Return [x, y] of the center of cell containing provided text 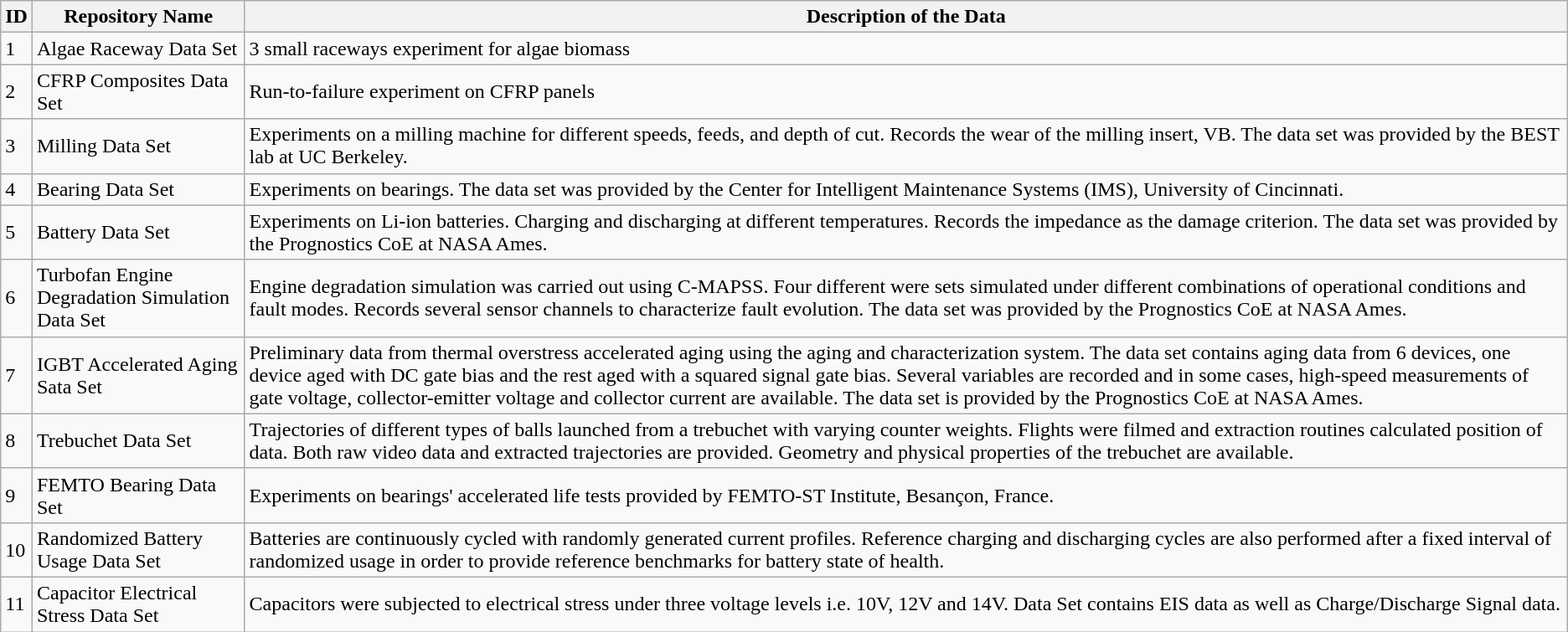
FEMTO Bearing Data Set [138, 496]
3 small raceways experiment for algae biomass [906, 49]
Turbofan Engine Degradation Simulation Data Set [138, 298]
10 [17, 549]
9 [17, 496]
Run-to-failure experiment on CFRP panels [906, 92]
Algae Raceway Data Set [138, 49]
Milling Data Set [138, 146]
IGBT Accelerated Aging Sata Set [138, 375]
4 [17, 189]
6 [17, 298]
2 [17, 92]
7 [17, 375]
Randomized Battery Usage Data Set [138, 549]
5 [17, 233]
Description of the Data [906, 17]
Repository Name [138, 17]
1 [17, 49]
Battery Data Set [138, 233]
Trebuchet Data Set [138, 440]
3 [17, 146]
CFRP Composites Data Set [138, 92]
Experiments on bearings. The data set was provided by the Center for Intelligent Maintenance Systems (IMS), University of Cincinnati. [906, 189]
Capacitor Electrical Stress Data Set [138, 604]
11 [17, 604]
ID [17, 17]
Bearing Data Set [138, 189]
Experiments on bearings' accelerated life tests provided by FEMTO-ST Institute, Besançon, France. [906, 496]
8 [17, 440]
